Locate the cell with the specified text and output its (X, Y) center coordinate. 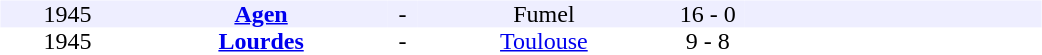
Fumel (544, 14)
Agen (262, 14)
9 - 8 (707, 42)
Lourdes (262, 42)
16 - 0 (707, 14)
Toulouse (544, 42)
